For the text-containing cell, return its midpoint in (X, Y) coordinate format. 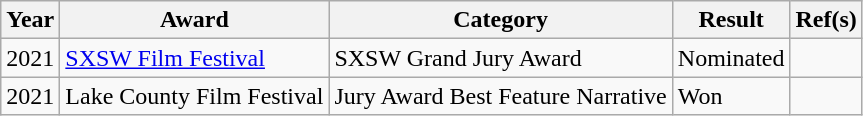
Category (500, 20)
SXSW Grand Jury Award (500, 58)
Won (731, 96)
Year (30, 20)
SXSW Film Festival (194, 58)
Lake County Film Festival (194, 96)
Ref(s) (826, 20)
Result (731, 20)
Jury Award Best Feature Narrative (500, 96)
Award (194, 20)
Nominated (731, 58)
